Determine the [X, Y] coordinate at the center of the cell enclosing the given text.  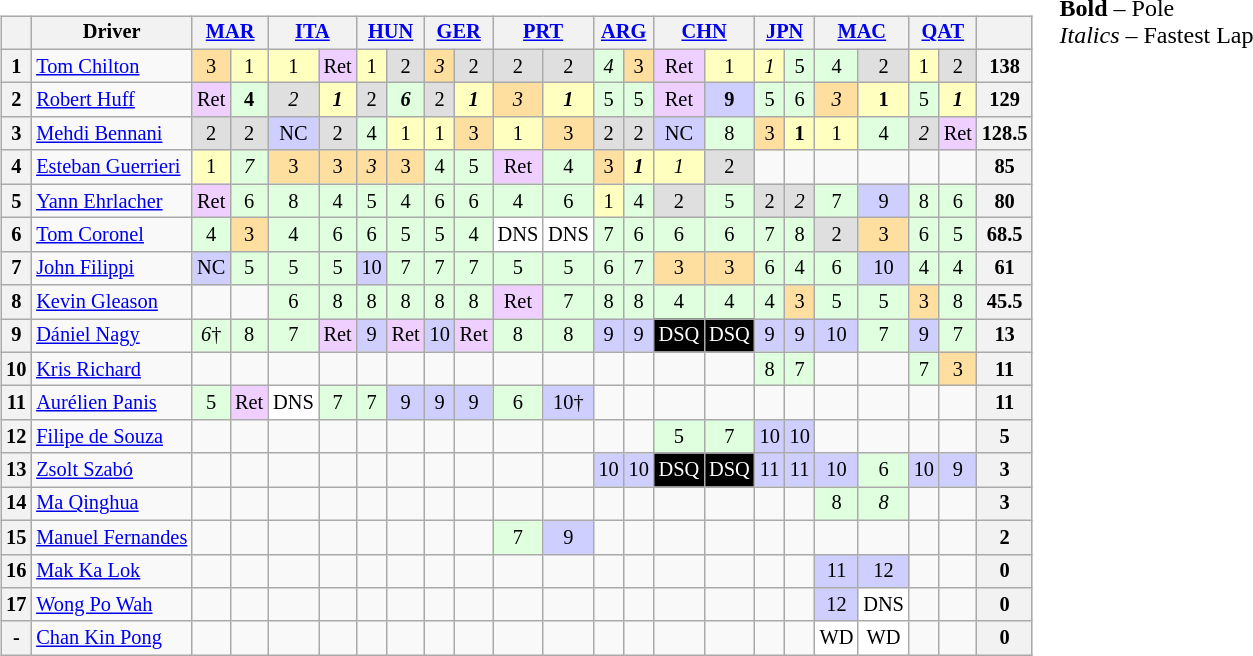
Chan Kin Pong [112, 638]
15 [16, 537]
HUN [391, 33]
61 [1005, 268]
45.5 [1005, 302]
128.5 [1005, 134]
80 [1005, 201]
Yann Ehrlacher [112, 201]
QAT [943, 33]
68.5 [1005, 235]
Tom Chilton [112, 66]
Filipe de Souza [112, 437]
ITA [312, 33]
GER [459, 33]
138 [1005, 66]
Robert Huff [112, 100]
Kris Richard [112, 369]
Kevin Gleason [112, 302]
14 [16, 504]
10† [568, 403]
Esteban Guerrieri [112, 167]
85 [1005, 167]
Tom Coronel [112, 235]
17 [16, 605]
ARG [624, 33]
Mehdi Bennani [112, 134]
MAC [862, 33]
CHN [704, 33]
Zsolt Szabó [112, 470]
129 [1005, 100]
- [16, 638]
Aurélien Panis [112, 403]
Ma Qinghua [112, 504]
Manuel Fernandes [112, 537]
MAR [230, 33]
Wong Po Wah [112, 605]
PRT [544, 33]
6† [211, 336]
Mak Ka Lok [112, 571]
John Filippi [112, 268]
16 [16, 571]
JPN [785, 33]
Driver [112, 33]
Dániel Nagy [112, 336]
